Return the [X, Y] coordinate for the center point of the cell that contains the specified text.  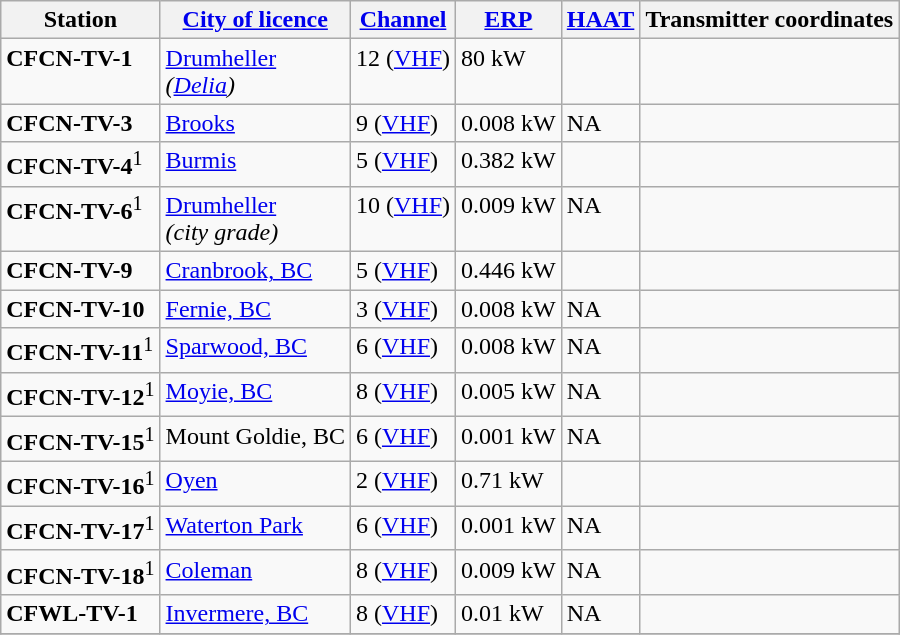
0.01 kW [509, 614]
0.71 kW [509, 484]
CFCN-TV-1 [80, 72]
CFCN-TV-9 [80, 271]
Drumheller(Delia) [255, 72]
Waterton Park [255, 528]
Moyie, BC [255, 394]
Brooks [255, 123]
Drumheller(city grade) [255, 218]
2 (VHF) [402, 484]
CFCN-TV-61 [80, 218]
80 kW [509, 72]
Station [80, 20]
0.005 kW [509, 394]
CFCN-TV-121 [80, 394]
CFCN-TV-161 [80, 484]
City of licence [255, 20]
Burmis [255, 164]
Coleman [255, 572]
CFCN-TV-171 [80, 528]
Cranbrook, BC [255, 271]
HAAT [600, 20]
Mount Goldie, BC [255, 440]
Transmitter coordinates [770, 20]
CFCN-TV-111 [80, 350]
CFCN-TV-3 [80, 123]
CFCN-TV-181 [80, 572]
9 (VHF) [402, 123]
CFCN-TV-41 [80, 164]
0.446 kW [509, 271]
Sparwood, BC [255, 350]
CFWL-TV-1 [80, 614]
CFCN-TV-151 [80, 440]
ERP [509, 20]
0.382 kW [509, 164]
10 (VHF) [402, 218]
Invermere, BC [255, 614]
3 (VHF) [402, 309]
CFCN-TV-10 [80, 309]
12 (VHF) [402, 72]
Channel [402, 20]
Fernie, BC [255, 309]
Oyen [255, 484]
